For the text-containing cell, return its midpoint in [X, Y] coordinate format. 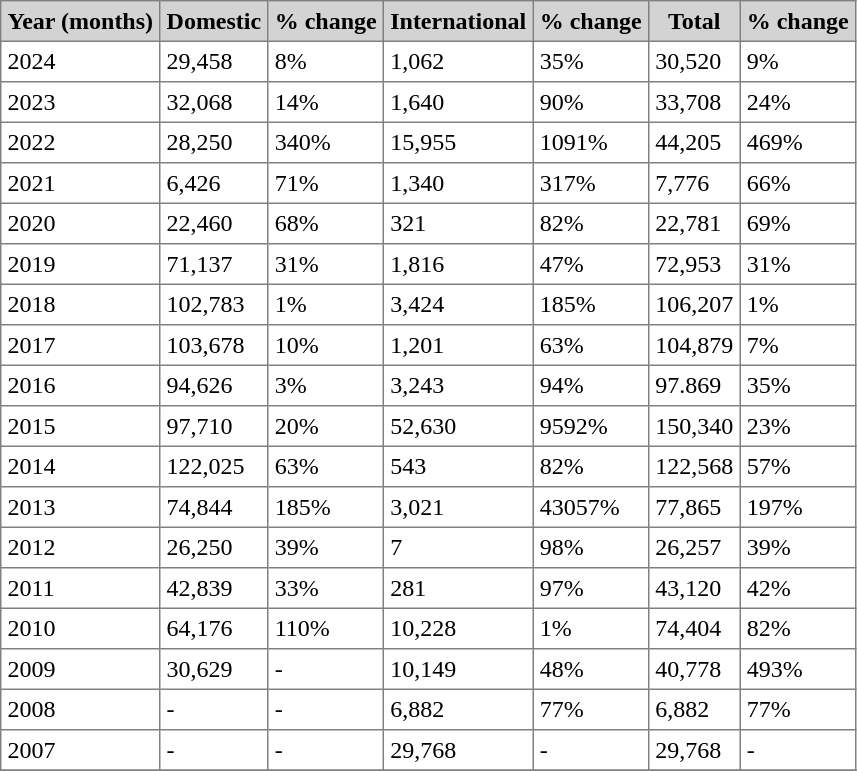
2016 [80, 385]
72,953 [694, 264]
97,710 [214, 426]
71,137 [214, 264]
2011 [80, 588]
3% [326, 385]
2019 [80, 264]
9592% [591, 426]
543 [458, 466]
47% [591, 264]
90% [591, 102]
52,630 [458, 426]
3,424 [458, 304]
2007 [80, 750]
71% [326, 183]
7,776 [694, 183]
33,708 [694, 102]
3,243 [458, 385]
2023 [80, 102]
104,879 [694, 345]
15,955 [458, 142]
Year (months) [80, 21]
9% [798, 61]
2017 [80, 345]
106,207 [694, 304]
8% [326, 61]
2012 [80, 547]
44,205 [694, 142]
493% [798, 669]
1,816 [458, 264]
2021 [80, 183]
10% [326, 345]
197% [798, 507]
10,228 [458, 628]
2009 [80, 669]
43,120 [694, 588]
1,062 [458, 61]
69% [798, 223]
7 [458, 547]
23% [798, 426]
42% [798, 588]
26,257 [694, 547]
64,176 [214, 628]
2022 [80, 142]
66% [798, 183]
22,781 [694, 223]
98% [591, 547]
7% [798, 345]
2018 [80, 304]
1,640 [458, 102]
97% [591, 588]
103,678 [214, 345]
3,021 [458, 507]
150,340 [694, 426]
2008 [80, 709]
281 [458, 588]
2015 [80, 426]
2013 [80, 507]
6,426 [214, 183]
48% [591, 669]
74,404 [694, 628]
77,865 [694, 507]
94% [591, 385]
102,783 [214, 304]
40,778 [694, 669]
1,201 [458, 345]
94,626 [214, 385]
317% [591, 183]
Total [694, 21]
24% [798, 102]
122,568 [694, 466]
26,250 [214, 547]
14% [326, 102]
30,629 [214, 669]
30,520 [694, 61]
68% [326, 223]
29,458 [214, 61]
2010 [80, 628]
110% [326, 628]
2014 [80, 466]
321 [458, 223]
33% [326, 588]
122,025 [214, 466]
74,844 [214, 507]
20% [326, 426]
28,250 [214, 142]
42,839 [214, 588]
International [458, 21]
1091% [591, 142]
2024 [80, 61]
22,460 [214, 223]
Domestic [214, 21]
340% [326, 142]
43057% [591, 507]
2020 [80, 223]
57% [798, 466]
1,340 [458, 183]
32,068 [214, 102]
97.869 [694, 385]
10,149 [458, 669]
469% [798, 142]
